Output the [X, Y] coordinate of the center of the cell containing the given text.  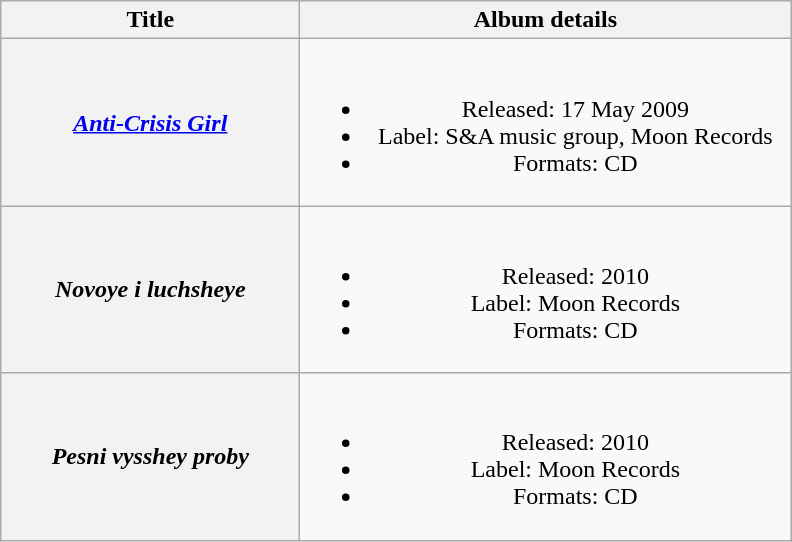
Novoye i luchsheye [150, 290]
Released: 17 May 2009Label: S&A music group, Moon RecordsFormats: CD [546, 122]
Anti-Crisis Girl [150, 122]
Pesni vysshey proby [150, 456]
Title [150, 20]
Album details [546, 20]
